Detect which cell encompasses the target text, then output its (X, Y) center coordinate. 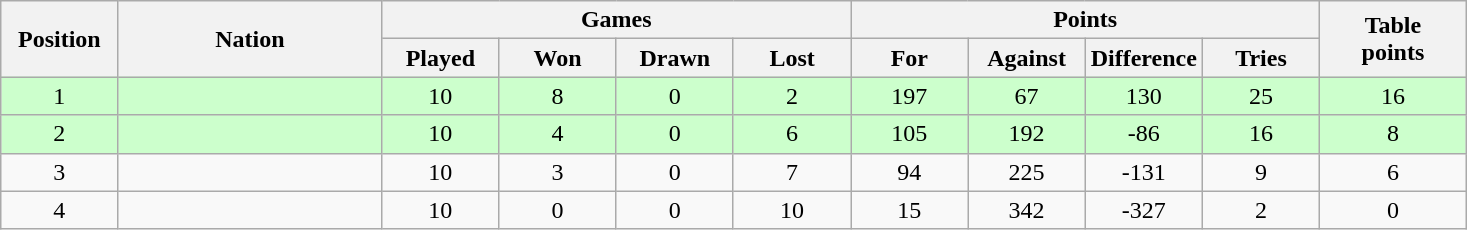
67 (1026, 96)
105 (910, 134)
130 (1144, 96)
7 (792, 172)
Nation (250, 39)
342 (1026, 210)
15 (910, 210)
-86 (1144, 134)
225 (1026, 172)
Tries (1260, 58)
Lost (792, 58)
Against (1026, 58)
Tablepoints (1394, 39)
9 (1260, 172)
94 (910, 172)
1 (60, 96)
Won (558, 58)
-327 (1144, 210)
Points (1086, 20)
Games (616, 20)
25 (1260, 96)
For (910, 58)
Position (60, 39)
Difference (1144, 58)
Played (440, 58)
192 (1026, 134)
Drawn (674, 58)
-131 (1144, 172)
197 (910, 96)
